Find where the given text appears and provide that cell's center as [x, y] coordinate. 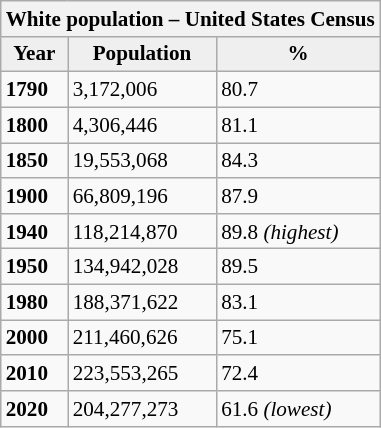
2010 [34, 372]
% [298, 54]
Population [142, 54]
83.1 [298, 302]
204,277,273 [142, 408]
75.1 [298, 338]
Year [34, 54]
1900 [34, 196]
89.5 [298, 266]
84.3 [298, 160]
89.8 (highest) [298, 230]
19,553,068 [142, 160]
1940 [34, 230]
1850 [34, 160]
2020 [34, 408]
81.1 [298, 124]
1950 [34, 266]
White population – United States Census [190, 18]
72.4 [298, 372]
3,172,006 [142, 90]
2000 [34, 338]
223,553,265 [142, 372]
134,942,028 [142, 266]
118,214,870 [142, 230]
1800 [34, 124]
80.7 [298, 90]
1980 [34, 302]
188,371,622 [142, 302]
4,306,446 [142, 124]
1790 [34, 90]
61.6 (lowest) [298, 408]
66,809,196 [142, 196]
87.9 [298, 196]
211,460,626 [142, 338]
